Locate the cell with the specified text and output its (x, y) center coordinate. 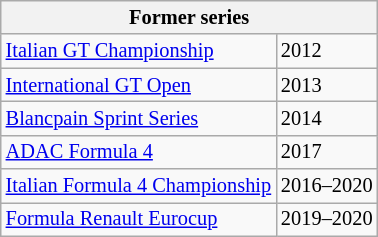
2017 (326, 152)
2014 (326, 118)
Formula Renault Eurocup (138, 219)
Italian GT Championship (138, 51)
ADAC Formula 4 (138, 152)
International GT Open (138, 85)
Former series (190, 17)
2016–2020 (326, 186)
2013 (326, 85)
2019–2020 (326, 219)
Italian Formula 4 Championship (138, 186)
Blancpain Sprint Series (138, 118)
2012 (326, 51)
